Pinpoint the cell where the given text exists, returning its (x, y) midpoint coordinate. 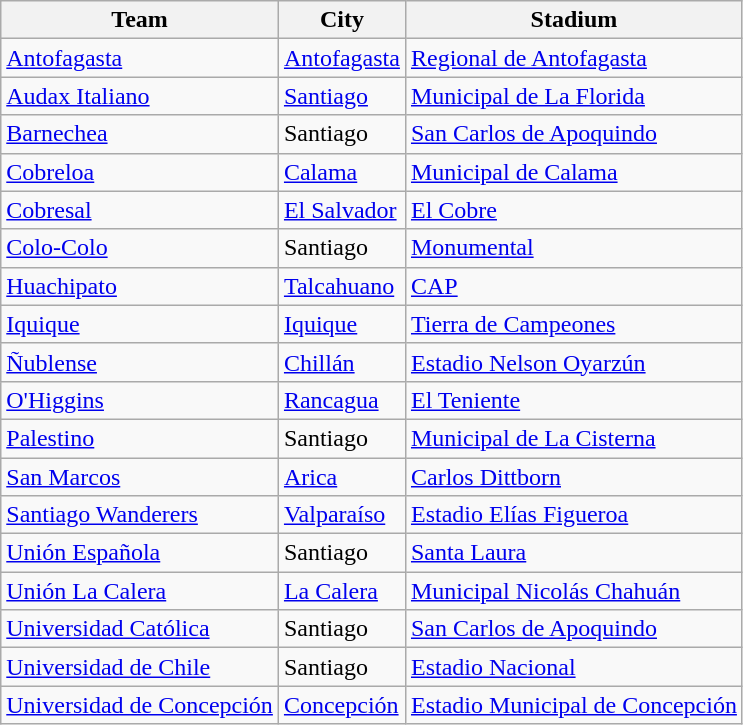
Regional de Antofagasta (574, 58)
Tierra de Campeones (574, 324)
Unión La Calera (140, 591)
Estadio Nelson Oyarzún (574, 362)
El Cobre (574, 210)
Unión Española (140, 553)
Valparaíso (342, 515)
Team (140, 20)
Municipal de La Cisterna (574, 438)
Universidad Católica (140, 629)
Municipal de La Florida (574, 96)
Rancagua (342, 400)
Estadio Elías Figueroa (574, 515)
Chillán (342, 362)
Concepción (342, 705)
Palestino (140, 438)
El Teniente (574, 400)
City (342, 20)
Colo-Colo (140, 248)
Ñublense (140, 362)
Municipal de Calama (574, 172)
Cobresal (140, 210)
Cobreloa (140, 172)
Santiago Wanderers (140, 515)
Calama (342, 172)
Barnechea (140, 134)
Talcahuano (342, 286)
Huachipato (140, 286)
San Marcos (140, 477)
Carlos Dittborn (574, 477)
Estadio Municipal de Concepción (574, 705)
El Salvador (342, 210)
Estadio Nacional (574, 667)
Monumental (574, 248)
Stadium (574, 20)
O'Higgins (140, 400)
Santa Laura (574, 553)
Universidad de Concepción (140, 705)
Municipal Nicolás Chahuán (574, 591)
Audax Italiano (140, 96)
La Calera (342, 591)
Arica (342, 477)
Universidad de Chile (140, 667)
CAP (574, 286)
